Determine the [x, y] coordinate at the center of the cell enclosing the given text.  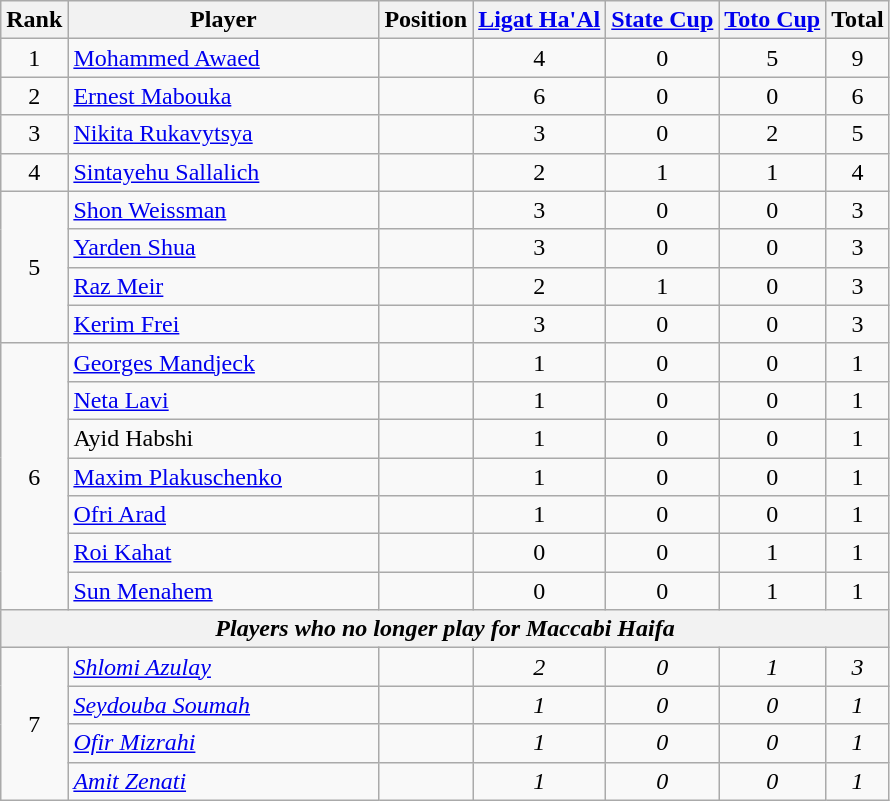
Nikita Rukavytsya [224, 134]
Amit Zenati [224, 781]
Roi Kahat [224, 553]
Ofir Mizrahi [224, 743]
State Cup [662, 20]
Shlomi Azulay [224, 667]
Ayid Habshi [224, 438]
Georges Mandjeck [224, 362]
Sun Menahem [224, 591]
Players who no longer play for Maccabi Haifa [446, 629]
Kerim Frei [224, 324]
Raz Meir [224, 286]
Seydouba Soumah [224, 705]
7 [34, 724]
Neta Lavi [224, 400]
Yarden Shua [224, 248]
Position [426, 20]
Total [858, 20]
Sintayehu Sallalich [224, 172]
Shon Weissman [224, 210]
Mohammed Awaed [224, 58]
Ligat Ha'Al [540, 20]
9 [858, 58]
Rank [34, 20]
Toto Cup [772, 20]
Ernest Mabouka [224, 96]
Ofri Arad [224, 515]
Player [224, 20]
Maxim Plakuschenko [224, 477]
